Return [X, Y] of the center of cell containing provided text 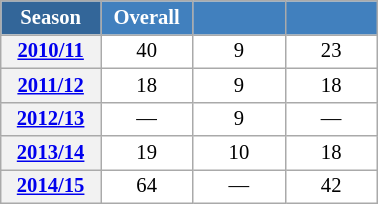
2012/13 [51, 119]
2010/11 [51, 51]
23 [331, 51]
10 [239, 153]
40 [146, 51]
42 [331, 186]
Season [51, 17]
Overall [146, 17]
19 [146, 153]
2011/12 [51, 85]
2013/14 [51, 153]
2014/15 [51, 186]
64 [146, 186]
